Return (x, y) of the center of cell containing provided text 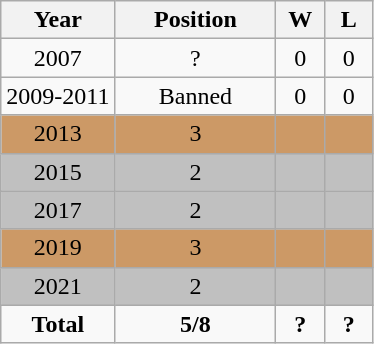
2009-2011 (58, 96)
2021 (58, 286)
2019 (58, 248)
Position (196, 20)
Year (58, 20)
L (350, 20)
Total (58, 324)
W (300, 20)
2015 (58, 172)
2007 (58, 58)
2017 (58, 210)
5/8 (196, 324)
Banned (196, 96)
2013 (58, 134)
